Return the [x, y] coordinate for the center point of the cell that contains the specified text.  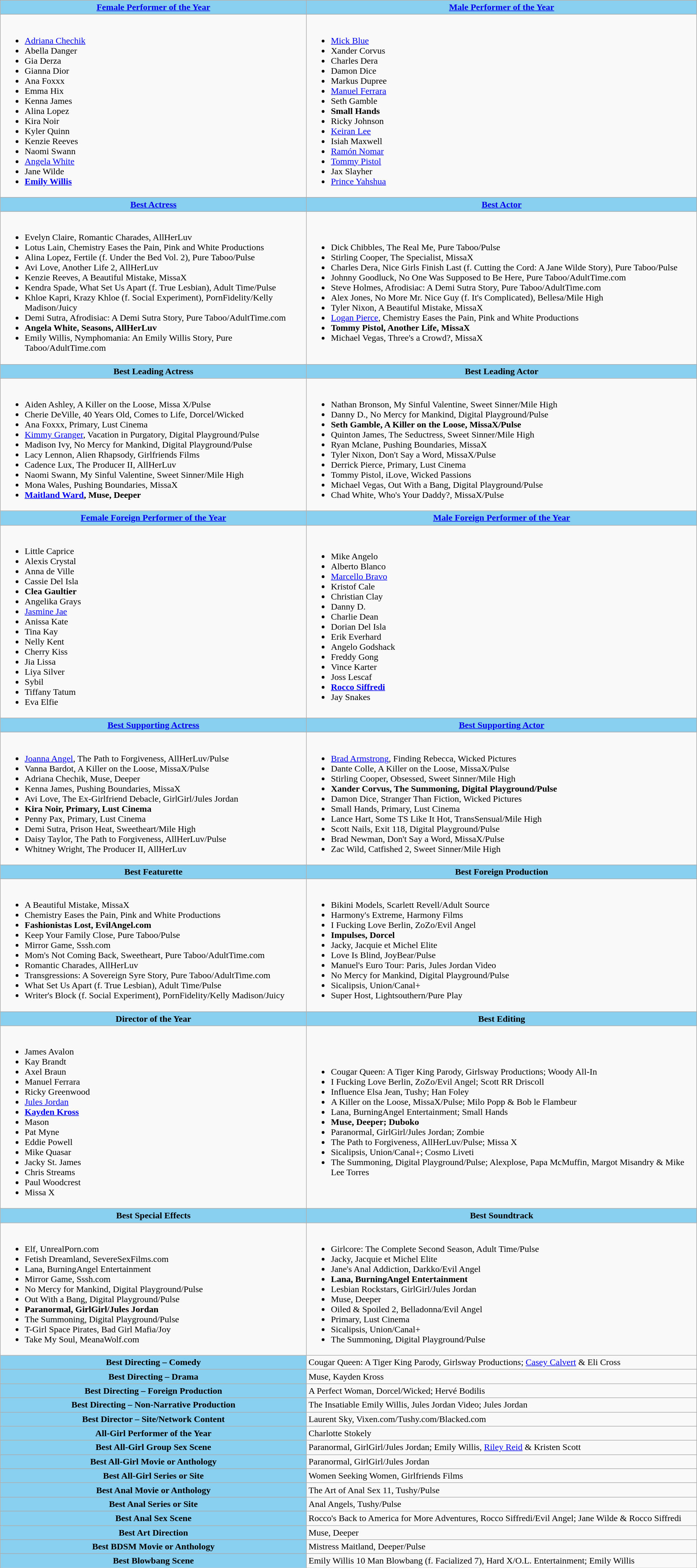
Best Anal Movie or Anthology [153, 1490]
Best Editing [502, 1018]
Female Performer of the Year [153, 7]
Best Featurette [153, 872]
Best Directing – Drama [153, 1377]
Male Foreign Performer of the Year [502, 518]
Best Directing – Comedy [153, 1362]
Cougar Queen: A Tiger King Parody, Girlsway Productions; Casey Calvert & Eli Cross [502, 1362]
Best Anal Sex Scene [153, 1518]
Emily Willis 10 Man Blowbang (f. Facialized 7), Hard X/O.L. Entertainment; Emily Willis [502, 1561]
Muse, Kayden Kross [502, 1377]
A Perfect Woman, Dorcel/Wicked; Hervé Bodilis [502, 1391]
Muse, Deeper [502, 1532]
Best Directing – Non-Narrative Production [153, 1405]
Best Art Direction [153, 1532]
Best BDSM Movie or Anthology [153, 1547]
Best All-Girl Group Sex Scene [153, 1447]
Best Supporting Actress [153, 725]
Best Leading Actor [502, 371]
Best Leading Actress [153, 371]
Laurent Sky, Vixen.com/Tushy.com/Blacked.com [502, 1419]
Best Foreign Production [502, 872]
Charlotte Stokely [502, 1433]
Best All-Girl Series or Site [153, 1476]
Best Soundtrack [502, 1216]
Best Director – Site/Network Content [153, 1419]
Best Actress [153, 204]
Best Blowbang Scene [153, 1561]
Best All-Girl Movie or Anthology [153, 1462]
Women Seeking Women, Girlfriends Films [502, 1476]
Director of the Year [153, 1018]
Best Actor [502, 204]
The Art of Anal Sex 11, Tushy/Pulse [502, 1490]
Paranormal, GirlGirl/Jules Jordan [502, 1462]
Female Foreign Performer of the Year [153, 518]
Best Special Effects [153, 1216]
Mistress Maitland, Deeper/Pulse [502, 1547]
Rocco's Back to America for More Adventures, Rocco Siffredi/Evil Angel; Jane Wilde & Rocco Siffredi [502, 1518]
The Insatiable Emily Willis, Jules Jordan Video; Jules Jordan [502, 1405]
Best Anal Series or Site [153, 1504]
Best Supporting Actor [502, 725]
All-Girl Performer of the Year [153, 1433]
Paranormal, GirlGirl/Jules Jordan; Emily Willis, Riley Reid & Kristen Scott [502, 1447]
Male Performer of the Year [502, 7]
Best Directing – Foreign Production [153, 1391]
Anal Angels, Tushy/Pulse [502, 1504]
